Provide the (x, y) coordinate of the cell's center where the given text is located.  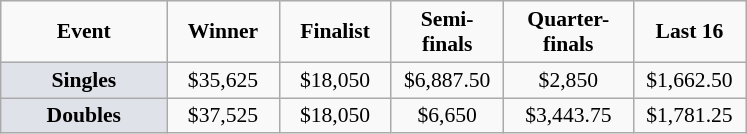
$3,443.75 (568, 116)
Semi-finals (447, 32)
$1,662.50 (689, 80)
Quarter-finals (568, 32)
$37,525 (223, 116)
Winner (223, 32)
Finalist (335, 32)
$6,650 (447, 116)
$2,850 (568, 80)
$6,887.50 (447, 80)
$35,625 (223, 80)
Last 16 (689, 32)
Doubles (84, 116)
$1,781.25 (689, 116)
Singles (84, 80)
Event (84, 32)
